Pinpoint the cell where the given text exists, returning its (x, y) midpoint coordinate. 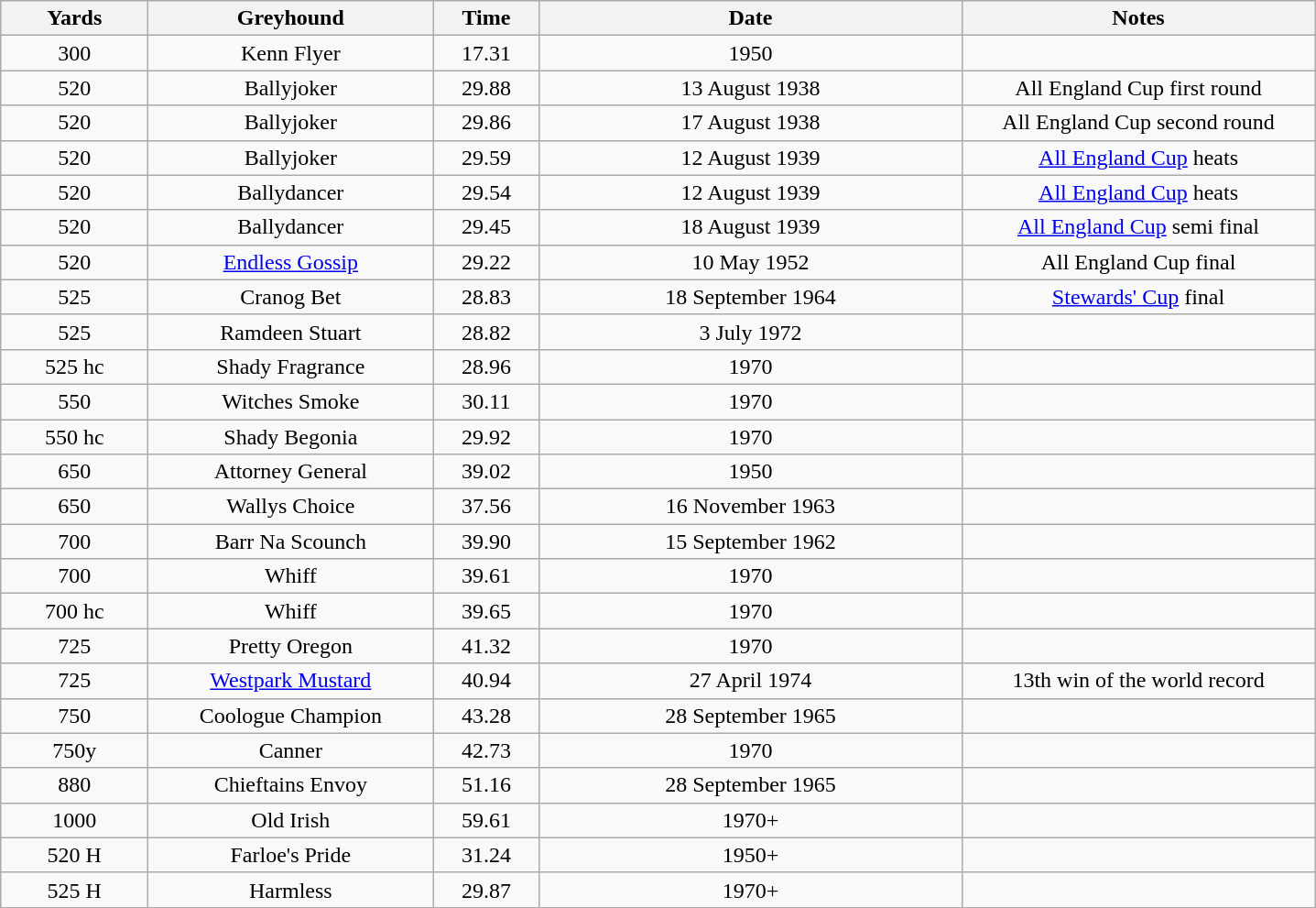
550 (75, 401)
13th win of the world record (1138, 681)
880 (75, 785)
59.61 (486, 820)
Harmless (291, 890)
39.02 (486, 472)
39.65 (486, 611)
17 August 1938 (751, 123)
37.56 (486, 507)
All England Cup first round (1138, 88)
Old Irish (291, 820)
Cranog Bet (291, 297)
Barr Na Scounch (291, 542)
Kenn Flyer (291, 53)
700 hc (75, 611)
29.88 (486, 88)
520 H (75, 855)
525 hc (75, 366)
17.31 (486, 53)
Endless Gossip (291, 262)
1000 (75, 820)
550 hc (75, 437)
18 September 1964 (751, 297)
Wallys Choice (291, 507)
18 August 1939 (751, 227)
41.32 (486, 646)
10 May 1952 (751, 262)
Farloe's Pride (291, 855)
Time (486, 18)
29.59 (486, 158)
Ramdeen Stuart (291, 332)
Stewards' Cup final (1138, 297)
16 November 1963 (751, 507)
Westpark Mustard (291, 681)
29.86 (486, 123)
750y (75, 750)
39.90 (486, 542)
525 H (75, 890)
28.96 (486, 366)
51.16 (486, 785)
Shady Begonia (291, 437)
Shady Fragrance (291, 366)
750 (75, 716)
Chieftains Envoy (291, 785)
Coologue Champion (291, 716)
All England Cup final (1138, 262)
3 July 1972 (751, 332)
39.61 (486, 576)
Yards (75, 18)
13 August 1938 (751, 88)
Notes (1138, 18)
Pretty Oregon (291, 646)
1950+ (751, 855)
All England Cup second round (1138, 123)
30.11 (486, 401)
Date (751, 18)
28.83 (486, 297)
Witches Smoke (291, 401)
300 (75, 53)
40.94 (486, 681)
29.45 (486, 227)
42.73 (486, 750)
43.28 (486, 716)
29.92 (486, 437)
Canner (291, 750)
31.24 (486, 855)
29.54 (486, 192)
29.22 (486, 262)
Attorney General (291, 472)
27 April 1974 (751, 681)
29.87 (486, 890)
All England Cup semi final (1138, 227)
15 September 1962 (751, 542)
Greyhound (291, 18)
28.82 (486, 332)
